Identify which cell holds the provided text, then report its (x, y) central coordinate. 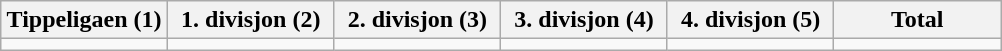
Total (918, 20)
Tippeligaen (1) (84, 20)
3. divisjon (4) (584, 20)
4. divisjon (5) (750, 20)
2. divisjon (3) (418, 20)
1. divisjon (2) (250, 20)
